From the cell containing the given text, extract its center point as (X, Y) coordinate. 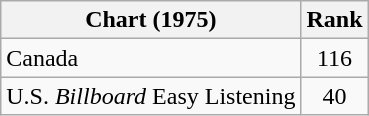
Rank (334, 20)
40 (334, 96)
116 (334, 58)
U.S. Billboard Easy Listening (151, 96)
Canada (151, 58)
Chart (1975) (151, 20)
